Provide the [x, y] coordinate of the cell's center where the given text is located.  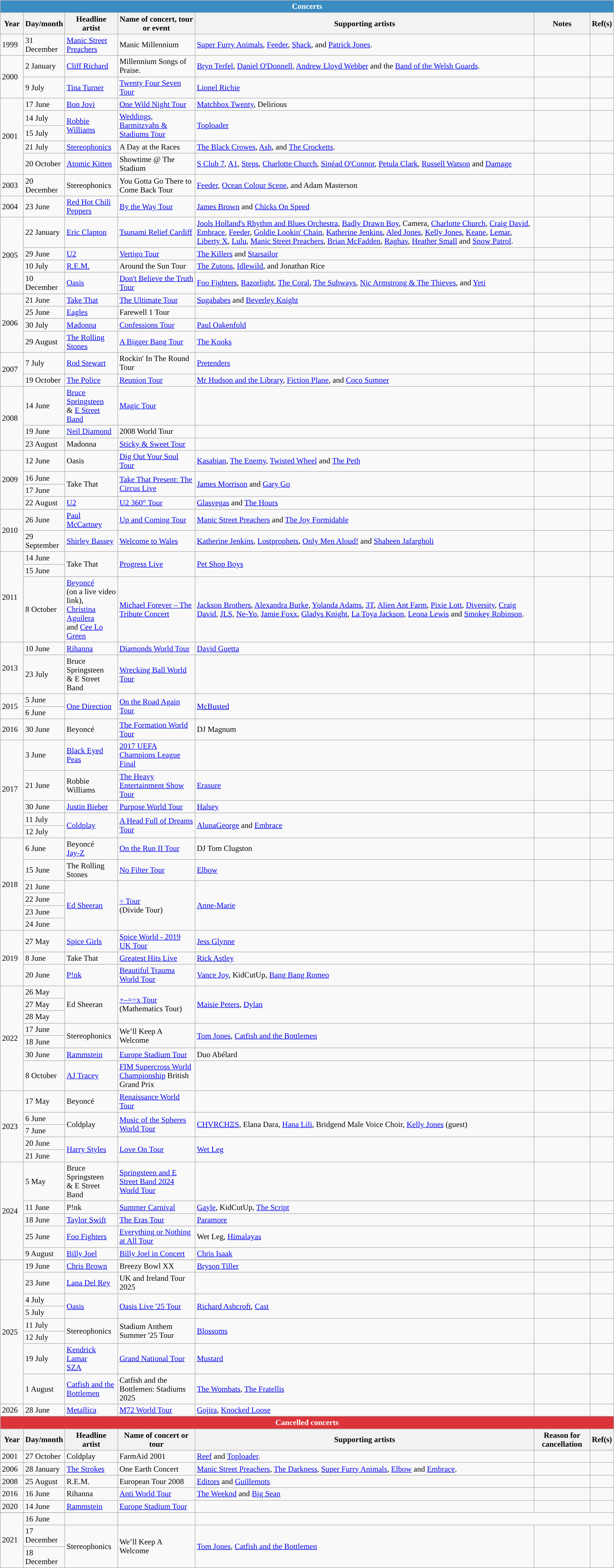
Taylor Swift [91, 1220]
Progress Live [156, 564]
Editors and Guillemots [365, 1481]
Magic Tour [156, 406]
23 August [44, 444]
2004 [12, 207]
The Heavy Entertainment Show Tour [156, 785]
Grand National Tour [156, 1358]
The Kooks [365, 342]
The Wombats, The Fratellis [365, 1389]
The Ultimate Tour [156, 300]
You Gotta Go There to Come Back Tour [156, 185]
Millennium Songs of Praise. [156, 66]
Manic Street Preachers, The Darkness, Super Furry Animals, Elbow and Embrace. [365, 1469]
By the Way Tour [156, 207]
20 December [44, 185]
Duo Abélard [365, 1054]
Bryson Tiller [365, 1266]
5 June [44, 700]
28 May [44, 1017]
Eric Clapton [91, 232]
Name of concert or tour [156, 1439]
Wrecking Ball World Tour [156, 674]
Kendrick LamarSZA [91, 1358]
Jess Glynne [365, 941]
Super Furry Animals, Feeder, Shack, and Patrick Jones. [365, 45]
Cancelled concerts [307, 1423]
17 December [44, 1536]
The Strokes [91, 1469]
Lana Del Rey [91, 1283]
+–=÷x Tour(Mathematics Tour) [156, 1004]
2023 [12, 1126]
Gayle, KidCutUp, The Script [365, 1207]
The Police [91, 380]
Oasis Live '25 Tour [156, 1306]
27 October [44, 1457]
Chris Brown [91, 1266]
Kasabian, The Enemy, Twisted Wheel and The Peth [365, 461]
Foo Fighters, Razorlight, The Coral, The Subways, Nic Armstrong & The Thieves, and Yeti [365, 283]
2018 [12, 884]
9 July [44, 87]
23 July [44, 674]
Rockin' In The Round Tour [156, 363]
Lionel Richie [365, 87]
No Filter Tour [156, 870]
The Eras Tour [156, 1220]
Shirley Bassey [91, 541]
Welcome to Wales [156, 541]
2022 [12, 1038]
25 August [44, 1481]
5 May [44, 1182]
11 June [44, 1207]
Black Eyed Peas [91, 755]
James Brown and Chicks On Speed [365, 207]
2011 [12, 597]
Sugababes and Beverley Knight [365, 300]
29 September [44, 541]
CHVRCHΞS, Elana Dara, Hana Lili, Bridgend Male Voice Choir, Kelly Jones (guest) [365, 1125]
2007 [12, 369]
Billy Joel [91, 1254]
7 June [44, 1131]
20 October [44, 164]
Don't Believe the Truth Tour [156, 283]
2021 [12, 1540]
2009 [12, 479]
22 January [44, 232]
Vertigo Tour [156, 253]
Take That Present: The Circus Live [156, 484]
Paul McCartney [91, 519]
Beautiful Trauma World Tour [156, 975]
2005 [12, 255]
One Wild Night Tour [156, 104]
Katherine Jenkins, Lostprophets, Only Men Aloud! and Shaheen Jafargholi [365, 541]
2025 [12, 1332]
10 July [44, 266]
10 June [44, 649]
2010 [12, 530]
Spice Girls [91, 941]
The Zutons, Idlewild, and Jonathan Rice [365, 266]
2020 [12, 1506]
14 July [44, 118]
21 July [44, 147]
Stadium Anthem Summer '25 Tour [156, 1331]
Twenty Four Seven Tour [156, 87]
Rick Astley [365, 958]
Tina Turner [91, 87]
22 June [44, 899]
Concerts [307, 7]
÷ Tour(Divide Tour) [156, 906]
Renaissance World Tour [156, 1101]
26 June [44, 519]
Spice World - 2019 UK Tour [156, 941]
29 June [44, 253]
McBusted [365, 706]
2013 [12, 668]
2019 [12, 958]
FIM Supercross World Championship British Grand Prix [156, 1075]
European Tour 2008 [156, 1481]
Justin Bieber [91, 807]
Mr Hudson and the Library, Fiction Plane, and Coco Sumner [365, 380]
Reunion Tour [156, 380]
Michael Forever – The Tribute Concert [156, 610]
2024 [12, 1211]
Catfish and the Bottlemen [91, 1389]
One Direction [91, 706]
Maisie Peters, Dylan [365, 1004]
The Weeknd and Big Sean [365, 1494]
Manic Millennium [156, 45]
Toploader [365, 126]
Billy Joel in Concert [156, 1254]
Paramore [365, 1220]
19 July [44, 1358]
1 August [44, 1389]
2015 [12, 706]
Love On Tour [156, 1150]
The Formation World Tour [156, 729]
Reef and Toploader. [365, 1457]
On the Road Again Tour [156, 706]
Purpose World Tour [156, 807]
U2 360° Tour [156, 503]
FarmAid 2001 [156, 1457]
Greatest Hits Live [156, 958]
Up and Coming Tour [156, 519]
Gojira, Knocked Loose [365, 1410]
Beyoncé(on a live video link), Christina Aguilera and Cee Lo Green [91, 610]
Mustard [365, 1358]
Halsey [365, 807]
Showtime @ The Stadium [156, 164]
Richard Ashcroft, Cast [365, 1306]
Weddings, Barmitzvahs & Stadiums Tour [156, 126]
Paul Oakenfold [365, 325]
Neil Diamond [91, 432]
Wet Leg [365, 1150]
DJ Magnum [365, 729]
Reason for cancellation [562, 1439]
2003 [12, 185]
A Day at the Races [156, 147]
Tsunami Relief Cardiff [156, 232]
30 July [44, 325]
Rod Stewart [91, 363]
4 July [44, 1300]
17 May [44, 1101]
24 June [44, 924]
Summer Carnival [156, 1207]
7 July [44, 363]
Harry Styles [91, 1150]
Chris Isaak [365, 1254]
James Morrison and Gary Go [365, 484]
2017 [12, 789]
Bryn Terfel, Daniel O'Donnell, Andrew Lloyd Webber and the Band of the Welsh Guards. [365, 66]
Music of the Spheres World Tour [156, 1125]
2000 [12, 77]
Sticky & Sweet Tour [156, 444]
Atomic Kitten [91, 164]
Vance Joy, KidCutUp, Bang Bang Romeo [365, 975]
Around the Sun Tour [156, 266]
Manic Street Preachers [91, 45]
Catfish and the Bottlemen: Stadiums 2025 [156, 1389]
Matchbox Twenty, Delirious [365, 104]
Foo Fighters [91, 1237]
Manic Street Preachers and The Joy Formidable [365, 519]
Pet Shop Boys [365, 564]
3 June [44, 755]
Confessions Tour [156, 325]
5 July [44, 1312]
M72 World Tour [156, 1410]
On the Run II Tour [156, 849]
2017 UEFA Champions League Final [156, 755]
A Bigger Bang Tour [156, 342]
15 July [44, 133]
18 December [44, 1557]
26 May [44, 992]
Cliff Richard [91, 66]
Everything or Nothing at All Tour [156, 1237]
9 August [44, 1254]
Springsteen and E Street Band 2024 World Tour [156, 1182]
AlunaGeorge and Embrace [365, 825]
Breezy Bowl XX [156, 1266]
A Head Full of Dreams Tour [156, 825]
Pretenders [365, 363]
AJ Tracey [91, 1075]
2026 [12, 1410]
Blossoms [365, 1331]
Bon Jovi [91, 104]
Erasure [365, 785]
12 June [44, 461]
The Black Crowes, Ash, and The Crocketts. [365, 147]
Anti World Tour [156, 1494]
Feeder, Ocean Colour Scene, and Adam Masterson [365, 185]
Eagles [91, 312]
S Club 7, A1, Steps, Charlotte Church, Sinéad O'Connor, Petula Clark, Russell Watson and Damage [365, 164]
Name of concert, tour or event [156, 24]
Metallica [91, 1410]
2 January [44, 66]
Dig Out Your Soul Tour [156, 461]
19 October [44, 380]
Elbow [365, 870]
Notes [562, 24]
David Guetta [365, 649]
DJ Tom Clugston [365, 849]
29 August [44, 342]
Anne-Marie [365, 906]
28 January [44, 1469]
UK and Ireland Tour 2025 [156, 1283]
Red Hot Chili Peppers [91, 207]
31 December [44, 45]
BeyoncéJay-Z [91, 849]
The Killers and Starsailor [365, 253]
One Earth Concert [156, 1469]
1999 [12, 45]
Glasvegas and The Hours [365, 503]
22 August [44, 503]
8 June [44, 958]
Wet Leg, Himalayas [365, 1237]
28 June [44, 1410]
Farewell 1 Tour [156, 312]
10 December [44, 283]
2008 World Tour [156, 432]
Diamonds World Tour [156, 649]
